Return (x, y) of the center of cell containing provided text 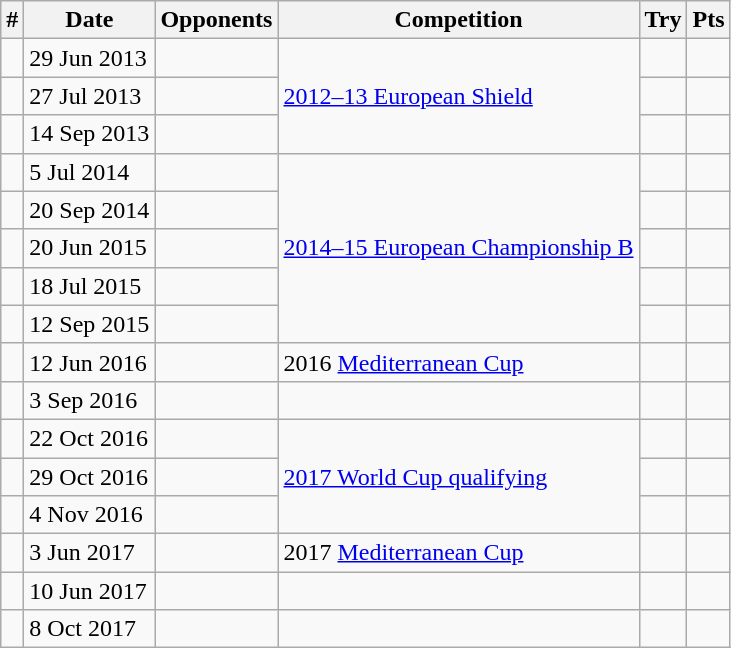
5 Jul 2014 (90, 172)
# (12, 20)
18 Jul 2015 (90, 286)
12 Jun 2016 (90, 362)
12 Sep 2015 (90, 324)
Try (663, 20)
3 Sep 2016 (90, 400)
Opponents (216, 20)
4 Nov 2016 (90, 515)
Pts (708, 20)
20 Sep 2014 (90, 210)
29 Oct 2016 (90, 477)
8 Oct 2017 (90, 629)
27 Jul 2013 (90, 96)
2016 Mediterranean Cup (458, 362)
14 Sep 2013 (90, 134)
22 Oct 2016 (90, 438)
10 Jun 2017 (90, 591)
2017 World Cup qualifying (458, 476)
2014–15 European Championship B (458, 248)
20 Jun 2015 (90, 248)
2012–13 European Shield (458, 96)
Date (90, 20)
29 Jun 2013 (90, 58)
Competition (458, 20)
3 Jun 2017 (90, 553)
2017 Mediterranean Cup (458, 553)
